Identify which cell holds the provided text, then report its [x, y] central coordinate. 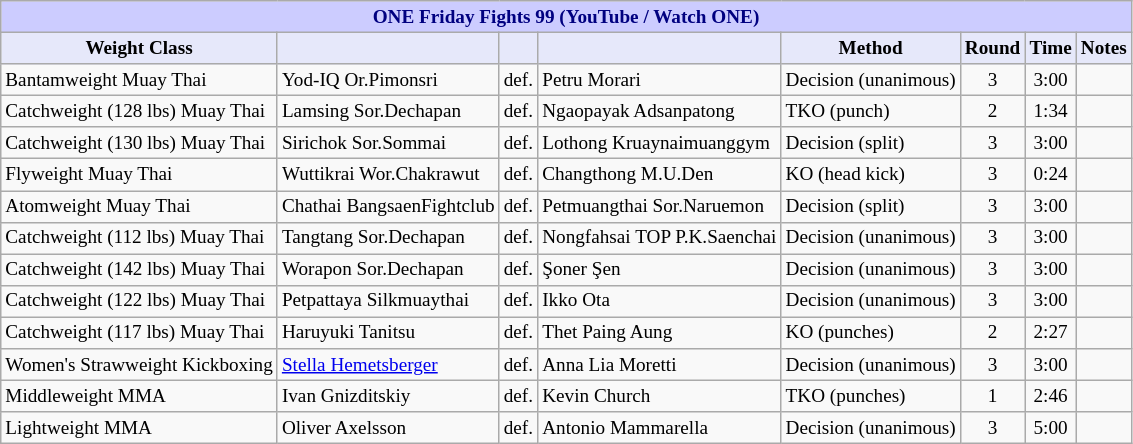
Atomweight Muay Thai [140, 206]
TKO (punch) [870, 111]
Lamsing Sor.Dechapan [388, 111]
Kevin Church [660, 396]
Catchweight (128 lbs) Muay Thai [140, 111]
Catchweight (112 lbs) Muay Thai [140, 238]
Round [992, 48]
Catchweight (142 lbs) Muay Thai [140, 270]
Antonio Mammarella [660, 428]
Nongfahsai TOP P.K.Saenchai [660, 238]
Tangtang Sor.Dechapan [388, 238]
Ngaopayak Adsanpatong [660, 111]
Petpattaya Silkmuaythai [388, 301]
ONE Friday Fights 99 (YouTube / Watch ONE) [566, 17]
Yod-IQ Or.Pimonsri [388, 80]
Notes [1104, 48]
Petru Morari [660, 80]
Ivan Gnizditskiy [388, 396]
Haruyuki Tanitsu [388, 333]
Bantamweight Muay Thai [140, 80]
Middleweight MMA [140, 396]
Stella Hemetsberger [388, 365]
1:34 [1050, 111]
KO (head kick) [870, 175]
Catchweight (122 lbs) Muay Thai [140, 301]
Weight Class [140, 48]
Lothong Kruaynaimuanggym [660, 143]
5:00 [1050, 428]
Flyweight Muay Thai [140, 175]
Lightweight MMA [140, 428]
Catchweight (117 lbs) Muay Thai [140, 333]
Petmuangthai Sor.Naruemon [660, 206]
2:27 [1050, 333]
Worapon Sor.Dechapan [388, 270]
Chathai BangsaenFightclub [388, 206]
0:24 [1050, 175]
Method [870, 48]
Thet Paing Aung [660, 333]
KO (punches) [870, 333]
TKO (punches) [870, 396]
Women's Strawweight Kickboxing [140, 365]
Şoner Şen [660, 270]
Time [1050, 48]
2:46 [1050, 396]
Sirichok Sor.Sommai [388, 143]
Anna Lia Moretti [660, 365]
Wuttikrai Wor.Chakrawut [388, 175]
Oliver Axelsson [388, 428]
1 [992, 396]
Ikko Ota [660, 301]
Catchweight (130 lbs) Muay Thai [140, 143]
Changthong M.U.Den [660, 175]
